Provide the (x, y) coordinate of the cell's center where the given text is located.  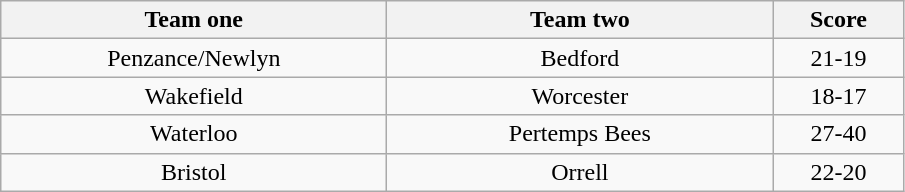
Bristol (194, 172)
Pertemps Bees (580, 134)
27-40 (838, 134)
Wakefield (194, 96)
Orrell (580, 172)
22-20 (838, 172)
Worcester (580, 96)
Team two (580, 20)
Score (838, 20)
Penzance/Newlyn (194, 58)
Bedford (580, 58)
Waterloo (194, 134)
21-19 (838, 58)
18-17 (838, 96)
Team one (194, 20)
